Return (x, y) of the center of cell containing provided text 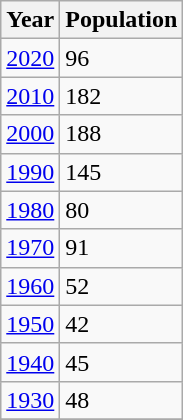
2000 (30, 134)
96 (122, 58)
42 (122, 324)
48 (122, 400)
52 (122, 286)
182 (122, 96)
Year (30, 20)
1940 (30, 362)
1950 (30, 324)
Population (122, 20)
80 (122, 210)
1930 (30, 400)
91 (122, 248)
1960 (30, 286)
2020 (30, 58)
1980 (30, 210)
2010 (30, 96)
1970 (30, 248)
1990 (30, 172)
45 (122, 362)
145 (122, 172)
188 (122, 134)
